Scan for the cell matching the given text and deliver its [x, y] coordinate at center. 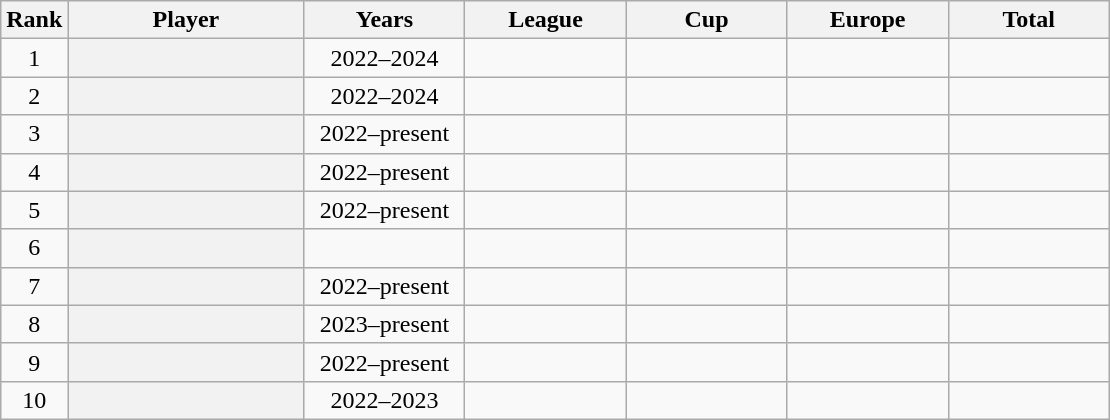
Rank [34, 20]
8 [34, 324]
Years [384, 20]
2022–2023 [384, 400]
2023–present [384, 324]
Total [1028, 20]
10 [34, 400]
7 [34, 286]
Cup [706, 20]
9 [34, 362]
Player [186, 20]
6 [34, 248]
4 [34, 172]
Europe [868, 20]
5 [34, 210]
1 [34, 58]
League [546, 20]
2 [34, 96]
3 [34, 134]
